Scan for the cell matching the given text and deliver its [x, y] coordinate at center. 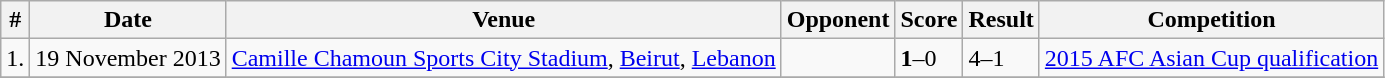
Score [929, 20]
Result [1001, 20]
1–0 [929, 58]
1. [16, 58]
2015 AFC Asian Cup qualification [1211, 58]
Venue [504, 20]
Camille Chamoun Sports City Stadium, Beirut, Lebanon [504, 58]
# [16, 20]
Date [128, 20]
Opponent [838, 20]
Competition [1211, 20]
19 November 2013 [128, 58]
4–1 [1001, 58]
